Capture the cell that displays the provided text and extract its [x, y] central coordinate. 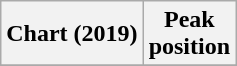
Peak position [189, 34]
Chart (2019) [72, 34]
